From the cell containing the given text, extract its center point as [X, Y] coordinate. 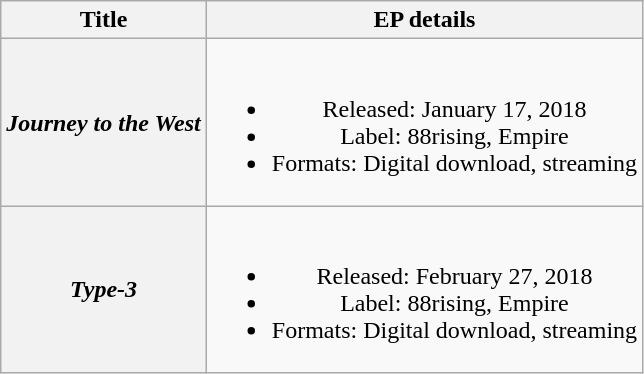
Journey to the West [104, 122]
Type-3 [104, 290]
Released: January 17, 2018Label: 88rising, EmpireFormats: Digital download, streaming [424, 122]
Title [104, 20]
Released: February 27, 2018Label: 88rising, EmpireFormats: Digital download, streaming [424, 290]
EP details [424, 20]
